Pinpoint the cell where the given text exists, returning its (X, Y) midpoint coordinate. 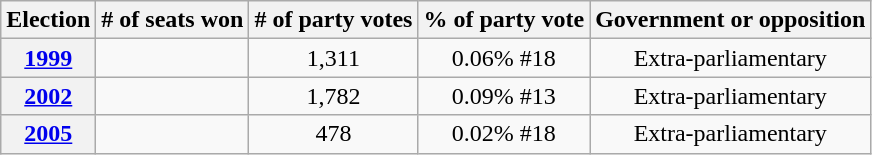
# of seats won (172, 20)
Government or opposition (730, 20)
1999 (48, 58)
478 (334, 134)
1,311 (334, 58)
# of party votes (334, 20)
0.02% #18 (504, 134)
2002 (48, 96)
1,782 (334, 96)
% of party vote (504, 20)
2005 (48, 134)
0.06% #18 (504, 58)
Election (48, 20)
0.09% #13 (504, 96)
